Scan for the cell matching the given text and deliver its [X, Y] coordinate at center. 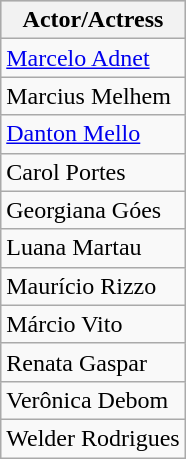
Renata Gaspar [93, 362]
Welder Rodrigues [93, 438]
Carol Portes [93, 172]
Actor/Actress [93, 20]
Márcio Vito [93, 324]
Georgiana Góes [93, 210]
Maurício Rizzo [93, 286]
Marcelo Adnet [93, 58]
Luana Martau [93, 248]
Marcius Melhem [93, 96]
Danton Mello [93, 134]
Verônica Debom [93, 400]
